Scan for the cell matching the given text and deliver its [X, Y] coordinate at center. 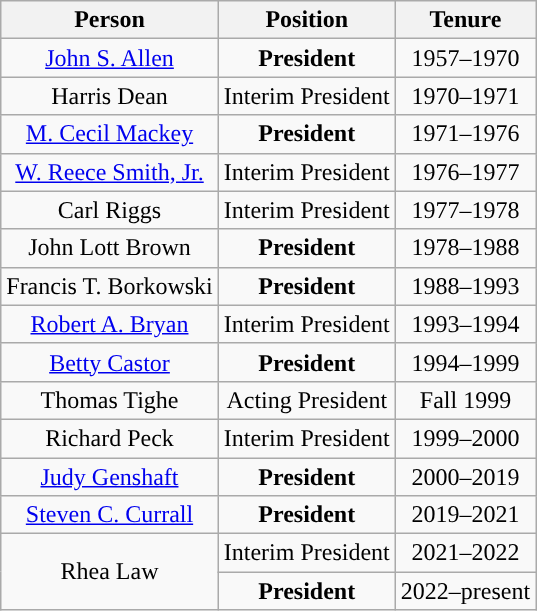
1994–1999 [465, 362]
W. Reece Smith, Jr. [110, 172]
Robert A. Bryan [110, 324]
1957–1970 [465, 58]
1976–1977 [465, 172]
1993–1994 [465, 324]
2019–2021 [465, 515]
1977–1978 [465, 210]
2021–2022 [465, 553]
Tenure [465, 20]
Betty Castor [110, 362]
1978–1988 [465, 248]
1970–1971 [465, 96]
Steven C. Currall [110, 515]
2000–2019 [465, 477]
1999–2000 [465, 438]
Thomas Tighe [110, 400]
Position [306, 20]
Harris Dean [110, 96]
Richard Peck [110, 438]
John S. Allen [110, 58]
1971–1976 [465, 134]
Carl Riggs [110, 210]
Judy Genshaft [110, 477]
Person [110, 20]
Rhea Law [110, 572]
M. Cecil Mackey [110, 134]
Francis T. Borkowski [110, 286]
2022–present [465, 591]
Fall 1999 [465, 400]
1988–1993 [465, 286]
Acting President [306, 400]
John Lott Brown [110, 248]
